Identify which cell holds the provided text, then report its [X, Y] central coordinate. 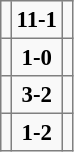
3-2 [36, 95]
1-2 [36, 132]
1-0 [36, 57]
11-1 [36, 20]
